Capture the cell that displays the provided text and extract its [X, Y] central coordinate. 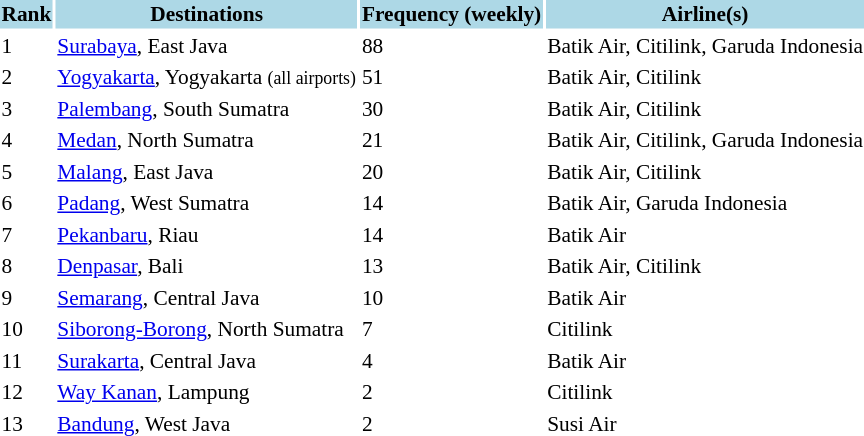
Yogyakarta, Yogyakarta (all airports) [207, 77]
6 [26, 203]
9 [26, 298]
Padang, West Sumatra [207, 203]
Medan, North Sumatra [207, 140]
8 [26, 266]
Malang, East Java [207, 172]
Destinations [207, 14]
11 [26, 360]
3 [26, 108]
Palembang, South Sumatra [207, 108]
Way Kanan, Lampung [207, 392]
12 [26, 392]
88 [451, 46]
5 [26, 172]
13 [451, 266]
Pekanbaru, Riau [207, 234]
51 [451, 77]
Siborong-Borong, North Sumatra [207, 329]
21 [451, 140]
Denpasar, Bali [207, 266]
30 [451, 108]
Frequency (weekly) [451, 14]
Rank [26, 14]
1 [26, 46]
20 [451, 172]
Surakarta, Central Java [207, 360]
Surabaya, East Java [207, 46]
Semarang, Central Java [207, 298]
